Locate the cell with the specified text and output its [x, y] center coordinate. 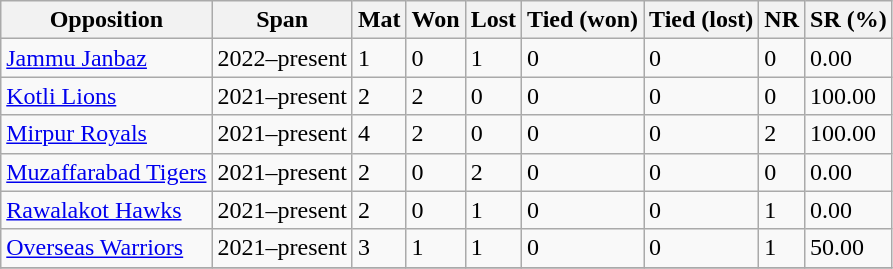
Mirpur Royals [106, 134]
3 [379, 248]
Mat [379, 20]
Won [436, 20]
Rawalakot Hawks [106, 210]
Tied (won) [583, 20]
Muzaffarabad Tigers [106, 172]
Opposition [106, 20]
2022–present [282, 58]
Lost [493, 20]
Tied (lost) [702, 20]
Overseas Warriors [106, 248]
Jammu Janbaz [106, 58]
SR (%) [849, 20]
Span [282, 20]
Kotli Lions [106, 96]
50.00 [849, 248]
4 [379, 134]
NR [782, 20]
